Search for the cell housing the specified text and yield its (x, y) center coordinate. 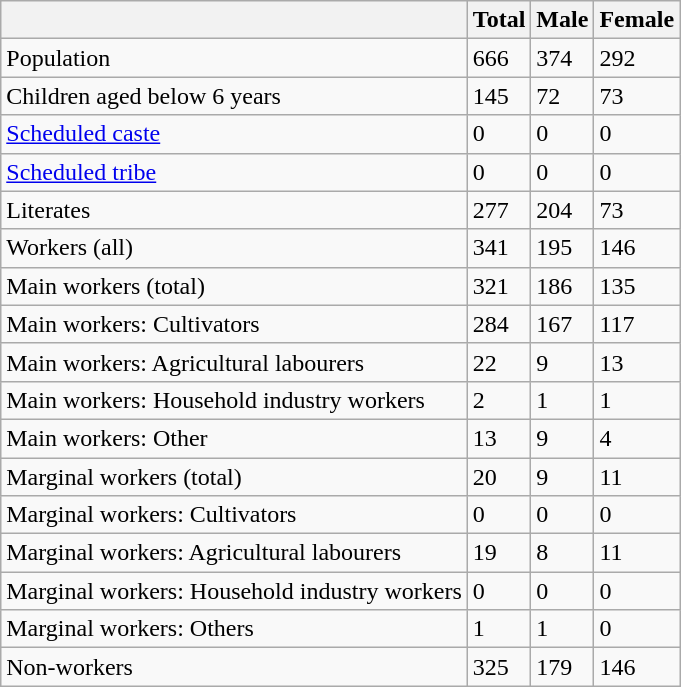
Marginal workers: Others (234, 629)
Total (499, 20)
19 (499, 553)
195 (562, 248)
Main workers: Household industry workers (234, 400)
Marginal workers (total) (234, 477)
341 (499, 248)
Scheduled caste (234, 134)
Scheduled tribe (234, 172)
374 (562, 58)
666 (499, 58)
Main workers: Other (234, 438)
Literates (234, 210)
Non-workers (234, 667)
325 (499, 667)
Marginal workers: Agricultural labourers (234, 553)
179 (562, 667)
204 (562, 210)
292 (637, 58)
Children aged below 6 years (234, 96)
4 (637, 438)
117 (637, 324)
284 (499, 324)
22 (499, 362)
145 (499, 96)
72 (562, 96)
277 (499, 210)
Marginal workers: Cultivators (234, 515)
Main workers (total) (234, 286)
Population (234, 58)
Main workers: Agricultural labourers (234, 362)
Main workers: Cultivators (234, 324)
135 (637, 286)
321 (499, 286)
Female (637, 20)
Marginal workers: Household industry workers (234, 591)
Male (562, 20)
167 (562, 324)
8 (562, 553)
20 (499, 477)
Workers (all) (234, 248)
186 (562, 286)
2 (499, 400)
